Search for the cell housing the specified text and yield its (x, y) center coordinate. 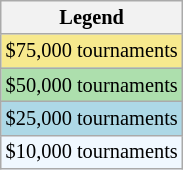
$25,000 tournaments (92, 118)
$50,000 tournaments (92, 85)
Legend (92, 17)
$10,000 tournaments (92, 152)
$75,000 tournaments (92, 51)
